Provide the [X, Y] coordinate of the cell's center where the given text is located.  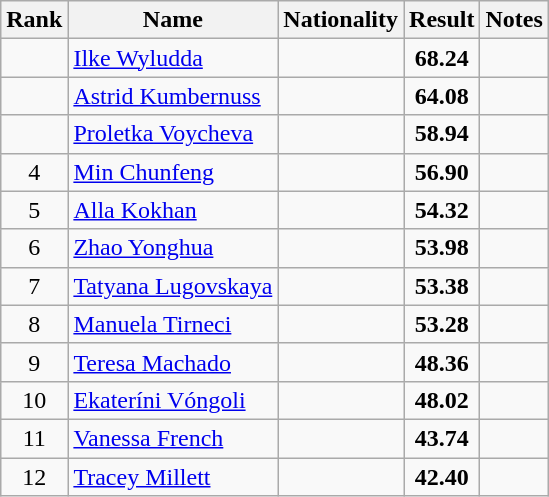
9 [34, 362]
Proletka Voycheva [173, 134]
58.94 [442, 134]
4 [34, 172]
Rank [34, 20]
Min Chunfeng [173, 172]
53.28 [442, 324]
Astrid Kumbernuss [173, 96]
Ekateríni Vóngoli [173, 400]
Nationality [341, 20]
48.02 [442, 400]
48.36 [442, 362]
8 [34, 324]
11 [34, 438]
68.24 [442, 58]
Vanessa French [173, 438]
43.74 [442, 438]
Teresa Machado [173, 362]
Alla Kokhan [173, 210]
Manuela Tirneci [173, 324]
Notes [514, 20]
54.32 [442, 210]
5 [34, 210]
53.38 [442, 286]
64.08 [442, 96]
7 [34, 286]
Tracey Millett [173, 477]
Ilke Wyludda [173, 58]
56.90 [442, 172]
42.40 [442, 477]
Zhao Yonghua [173, 248]
53.98 [442, 248]
Tatyana Lugovskaya [173, 286]
6 [34, 248]
Name [173, 20]
Result [442, 20]
10 [34, 400]
12 [34, 477]
